Pinpoint the cell where the given text exists, returning its (x, y) midpoint coordinate. 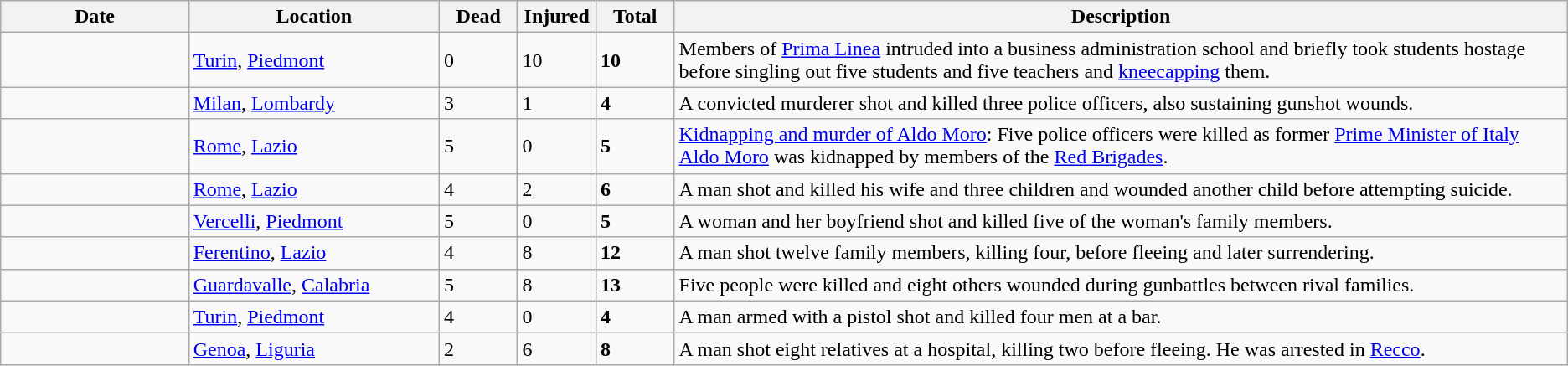
3 (478, 103)
Guardavalle, Calabria (313, 285)
Ferentino, Lazio (313, 253)
A man shot and killed his wife and three children and wounded another child before attempting suicide. (1121, 189)
Location (313, 17)
Date (95, 17)
Total (635, 17)
12 (635, 253)
A convicted murderer shot and killed three police officers, also sustaining gunshot wounds. (1121, 103)
Description (1121, 17)
Milan, Lombardy (313, 103)
A man armed with a pistol shot and killed four men at a bar. (1121, 317)
Injured (557, 17)
Vercelli, Piedmont (313, 221)
Five people were killed and eight others wounded during gunbattles between rival families. (1121, 285)
1 (557, 103)
Genoa, Liguria (313, 348)
Dead (478, 17)
13 (635, 285)
A man shot twelve family members, killing four, before fleeing and later surrendering. (1121, 253)
A woman and her boyfriend shot and killed five of the woman's family members. (1121, 221)
A man shot eight relatives at a hospital, killing two before fleeing. He was arrested in Recco. (1121, 348)
